Extract the [x, y] coordinate from the center of the cell holding the provided text.  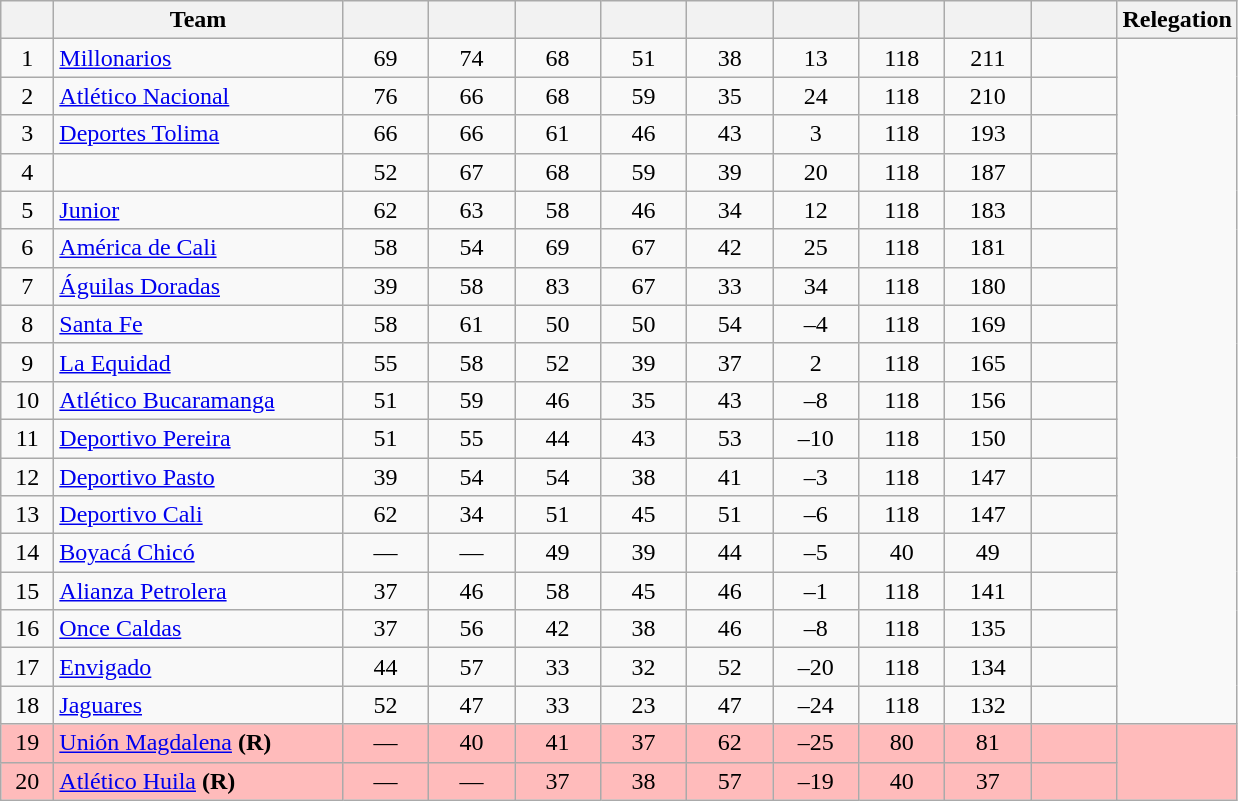
150 [988, 438]
6 [28, 248]
23 [644, 705]
24 [816, 96]
1 [28, 58]
165 [988, 362]
–5 [816, 553]
Deportes Tolima [198, 134]
10 [28, 400]
–4 [816, 324]
25 [816, 248]
169 [988, 324]
Boyacá Chicó [198, 553]
Unión Magdalena (R) [198, 743]
Envigado [198, 667]
Águilas Doradas [198, 286]
Atlético Nacional [198, 96]
Once Caldas [198, 629]
La Equidad [198, 362]
141 [988, 591]
81 [988, 743]
181 [988, 248]
18 [28, 705]
17 [28, 667]
4 [28, 172]
76 [385, 96]
Santa Fe [198, 324]
211 [988, 58]
134 [988, 667]
56 [471, 629]
32 [644, 667]
Team [198, 20]
Millonarios [198, 58]
8 [28, 324]
63 [471, 210]
180 [988, 286]
–19 [816, 781]
7 [28, 286]
14 [28, 553]
187 [988, 172]
5 [28, 210]
135 [988, 629]
–3 [816, 477]
Deportivo Cali [198, 515]
–10 [816, 438]
83 [557, 286]
Jaguares [198, 705]
80 [902, 743]
183 [988, 210]
Deportivo Pereira [198, 438]
132 [988, 705]
–25 [816, 743]
Atlético Huila (R) [198, 781]
74 [471, 58]
156 [988, 400]
–20 [816, 667]
210 [988, 96]
Deportivo Pasto [198, 477]
América de Cali [198, 248]
–1 [816, 591]
15 [28, 591]
Atlético Bucaramanga [198, 400]
193 [988, 134]
Junior [198, 210]
16 [28, 629]
Relegation [1177, 20]
Alianza Petrolera [198, 591]
9 [28, 362]
–6 [816, 515]
–24 [816, 705]
11 [28, 438]
53 [730, 438]
19 [28, 743]
